Scan for the cell matching the given text and deliver its [X, Y] coordinate at center. 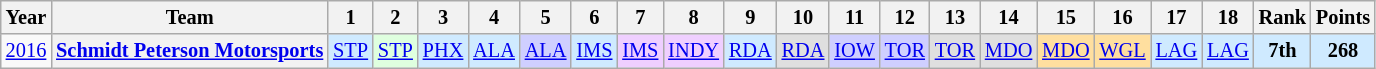
15 [1066, 17]
268 [1343, 51]
Year [26, 17]
1 [350, 17]
14 [1008, 17]
9 [750, 17]
10 [804, 17]
INDY [694, 51]
PHX [443, 51]
11 [854, 17]
12 [905, 17]
7th [1282, 51]
2 [396, 17]
3 [443, 17]
Points [1343, 17]
5 [546, 17]
IOW [854, 51]
16 [1122, 17]
17 [1177, 17]
WGL [1122, 51]
6 [594, 17]
13 [955, 17]
7 [640, 17]
8 [694, 17]
Rank [1282, 17]
18 [1228, 17]
Schmidt Peterson Motorsports [190, 51]
Team [190, 17]
2016 [26, 51]
4 [494, 17]
